Identify which cell holds the provided text, then report its (X, Y) central coordinate. 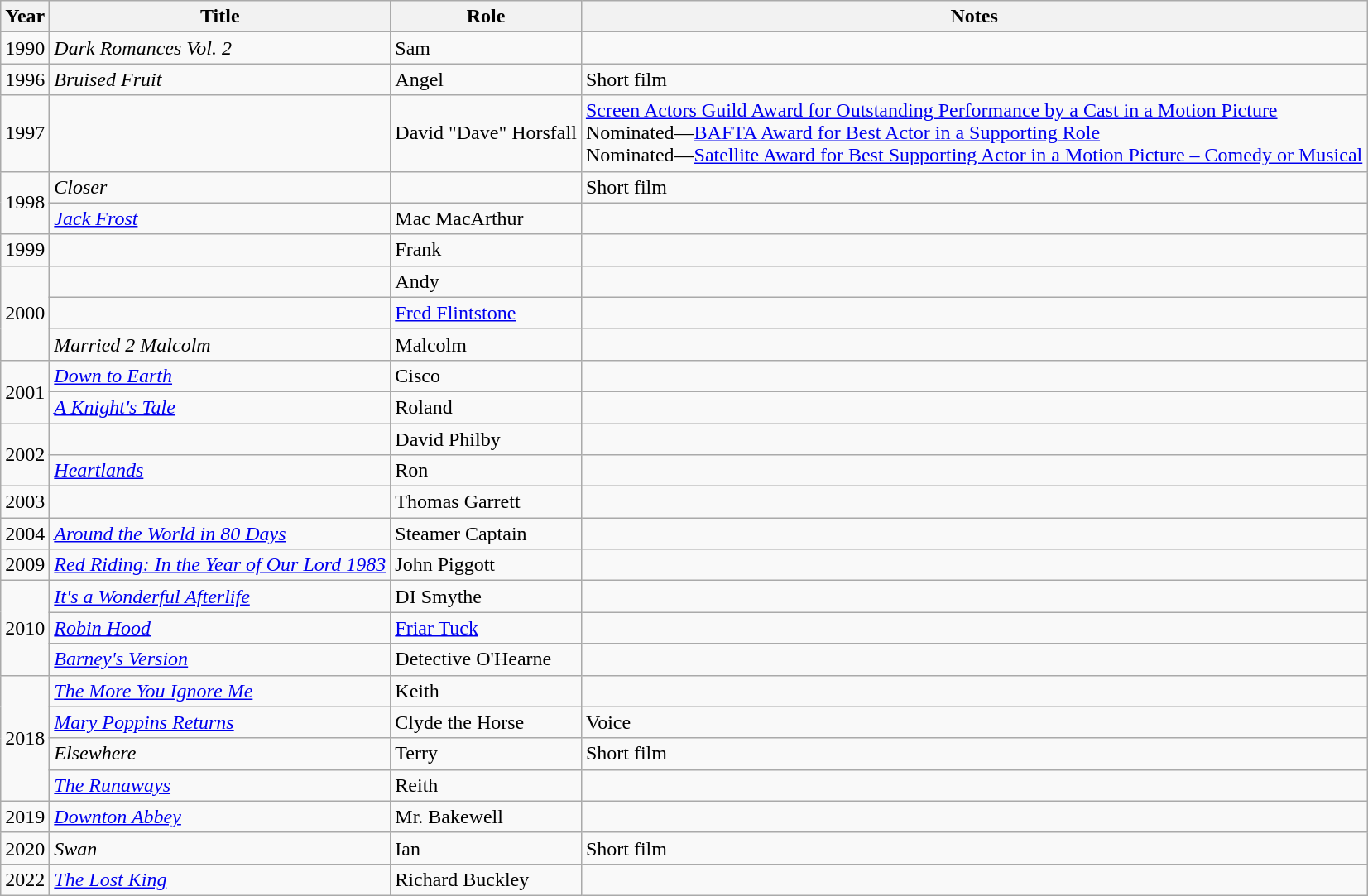
Angel (487, 79)
Keith (487, 691)
Swan (220, 848)
Red Riding: In the Year of Our Lord 1983 (220, 565)
Notes (973, 17)
Jack Frost (220, 218)
The Lost King (220, 879)
Malcolm (487, 344)
2019 (25, 817)
Married 2 Malcolm (220, 344)
Title (220, 17)
Reith (487, 785)
John Piggott (487, 565)
1997 (25, 133)
Clyde the Horse (487, 722)
2010 (25, 628)
2003 (25, 502)
Robin Hood (220, 628)
Ron (487, 471)
Richard Buckley (487, 879)
Thomas Garrett (487, 502)
Dark Romances Vol. 2 (220, 48)
David "Dave" Horsfall (487, 133)
Detective O'Hearne (487, 659)
Around the World in 80 Days (220, 534)
Closer (220, 187)
Ian (487, 848)
Terry (487, 754)
1996 (25, 79)
Fred Flintstone (487, 313)
Down to Earth (220, 376)
Mac MacArthur (487, 218)
2009 (25, 565)
Cisco (487, 376)
2004 (25, 534)
Elsewhere (220, 754)
2000 (25, 313)
Sam (487, 48)
A Knight's Tale (220, 407)
Role (487, 17)
Friar Tuck (487, 628)
Mary Poppins Returns (220, 722)
David Philby (487, 439)
The More You Ignore Me (220, 691)
2022 (25, 879)
2002 (25, 455)
Voice (973, 722)
Year (25, 17)
Heartlands (220, 471)
Downton Abbey (220, 817)
Mr. Bakewell (487, 817)
2018 (25, 738)
Andy (487, 281)
DI Smythe (487, 597)
Frank (487, 250)
Barney's Version (220, 659)
The Runaways (220, 785)
Steamer Captain (487, 534)
Roland (487, 407)
1990 (25, 48)
2020 (25, 848)
1999 (25, 250)
Bruised Fruit (220, 79)
It's a Wonderful Afterlife (220, 597)
2001 (25, 391)
1998 (25, 203)
